Scan for the cell matching the given text and deliver its (x, y) coordinate at center. 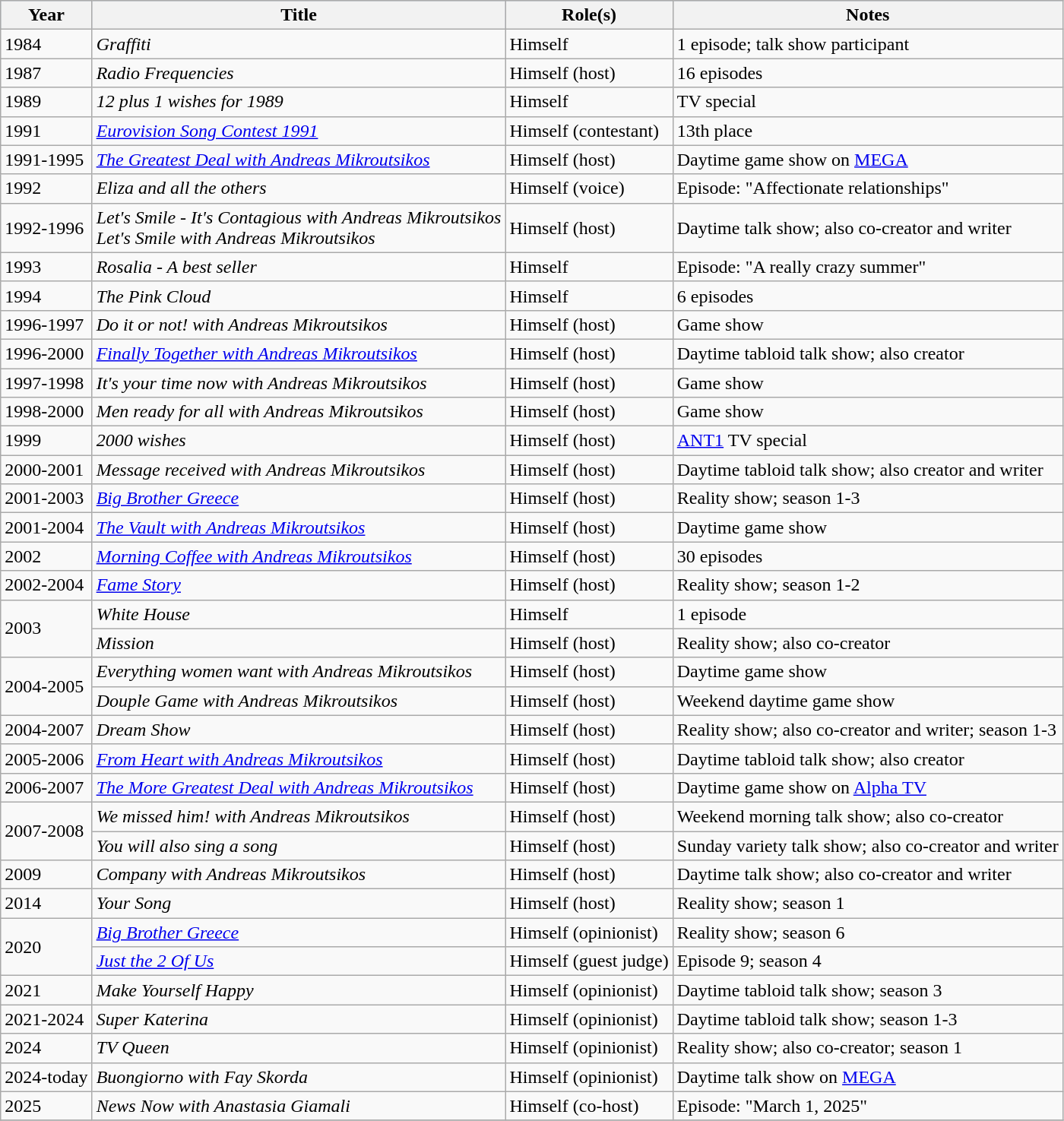
Eurovision Song Contest 1991 (299, 131)
1989 (46, 102)
Daytime tabloid talk show; season 1-3 (868, 1019)
2004-2005 (46, 686)
Daytime game show on Alpha TV (868, 787)
Himself (guest judge) (589, 961)
1993 (46, 267)
News Now with Anastasia Giamali (299, 1106)
2025 (46, 1106)
Do it or not! with Andreas Mikroutsikos (299, 325)
Eliza and all the others (299, 188)
Episode: "Affectionate relationships" (868, 188)
The More Greatest Deal with Andreas Mikroutsikos (299, 787)
TV Queen (299, 1048)
12 plus 1 wishes for 1989 (299, 102)
TV special (868, 102)
ANT1 TV special (868, 441)
Mission (299, 643)
2002-2004 (46, 585)
Daytime talk show on MEGA (868, 1077)
Company with Andreas Mikroutsikos (299, 875)
Reality show; also co-creator; season 1 (868, 1048)
Graffiti (299, 44)
1999 (46, 441)
You will also sing a song (299, 846)
Finally Together with Andreas Mikroutsikos (299, 353)
2000-2001 (46, 470)
Reality show; also co-creator and writer; season 1-3 (868, 730)
1992-1996 (46, 228)
2001-2004 (46, 527)
2024-today (46, 1077)
Daytime game show on MEGA (868, 160)
1994 (46, 296)
1998-2000 (46, 412)
It's your time now with Andreas Mikroutsikos (299, 382)
From Heart with Andreas Mikroutsikos (299, 758)
Episode 9; season 4 (868, 961)
Reality show; also co-creator (868, 643)
2020 (46, 947)
Radio Frequencies (299, 73)
2002 (46, 556)
1997-1998 (46, 382)
The Pink Cloud (299, 296)
Weekend daytime game show (868, 701)
Everything women want with Andreas Mikroutsikos (299, 672)
Just the 2 Of Us (299, 961)
2003 (46, 629)
Make Yourself Happy (299, 990)
Reality show; season 1-3 (868, 499)
Reality show; season 6 (868, 933)
1992 (46, 188)
Reality show; season 1-2 (868, 585)
Dream Show (299, 730)
30 episodes (868, 556)
Douple Game with Andreas Mikroutsikos (299, 701)
1 episode (868, 614)
Weekend morning talk show; also co-creator (868, 816)
Himself (contestant) (589, 131)
1991-1995 (46, 160)
1987 (46, 73)
Sunday variety talk show; also co-creator and writer (868, 846)
1996-2000 (46, 353)
1 episode; talk show participant (868, 44)
1996-1997 (46, 325)
2009 (46, 875)
2021-2024 (46, 1019)
Let's Smile - It's Contagious with Andreas MikroutsikosLet's Smile with Andreas Mikroutsikos (299, 228)
Episode: "March 1, 2025" (868, 1106)
Himself (voice) (589, 188)
Title (299, 15)
Your Song (299, 904)
1991 (46, 131)
We missed him! with Andreas Mikroutsikos (299, 816)
1984 (46, 44)
2001-2003 (46, 499)
Notes (868, 15)
2000 wishes (299, 441)
Daytime tabloid talk show; also creator and writer (868, 470)
Episode: "A really crazy summer" (868, 267)
Morning Coffee with Andreas Mikroutsikos (299, 556)
Super Katerina (299, 1019)
6 episodes (868, 296)
Fame Story (299, 585)
Men ready for all with Andreas Mikroutsikos (299, 412)
Buongiorno with Fay Skorda (299, 1077)
Reality show; season 1 (868, 904)
Himself (co-host) (589, 1106)
13th place (868, 131)
2004-2007 (46, 730)
2014 (46, 904)
2021 (46, 990)
Daytime tabloid talk show; season 3 (868, 990)
Rosalia - A best seller (299, 267)
2007-2008 (46, 831)
2006-2007 (46, 787)
Role(s) (589, 15)
Year (46, 15)
White House (299, 614)
Message received with Andreas Mikroutsikos (299, 470)
The Greatest Deal with Andreas Mikroutsikos (299, 160)
16 episodes (868, 73)
2024 (46, 1048)
The Vault with Andreas Mikroutsikos (299, 527)
2005-2006 (46, 758)
